Capture the cell that displays the provided text and extract its [x, y] central coordinate. 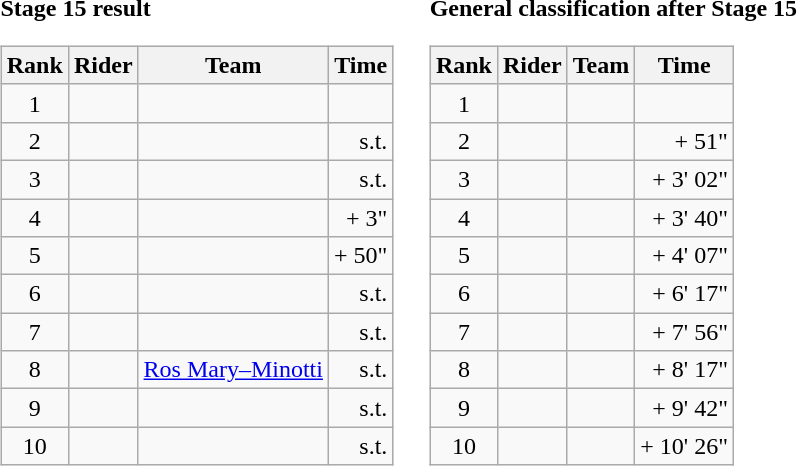
+ 6' 17" [684, 294]
+ 4' 07" [684, 256]
+ 51" [684, 141]
+ 3" [360, 217]
+ 3' 02" [684, 179]
+ 8' 17" [684, 370]
+ 50" [360, 256]
+ 10' 26" [684, 446]
+ 3' 40" [684, 217]
+ 7' 56" [684, 332]
+ 9' 42" [684, 408]
Ros Mary–Minotti [233, 370]
